Return [X, Y] of the center of cell containing provided text 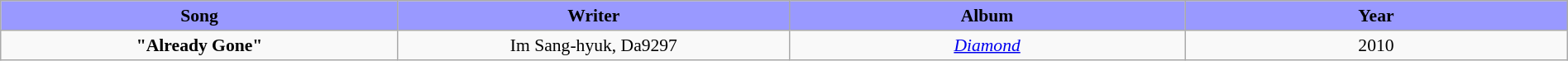
Im Sang-hyuk, Da9297 [594, 45]
2010 [1376, 45]
Song [200, 16]
Writer [594, 16]
Album [987, 16]
Year [1376, 16]
Diamond [987, 45]
"Already Gone" [200, 45]
